Pinpoint the cell where the given text exists, returning its [x, y] midpoint coordinate. 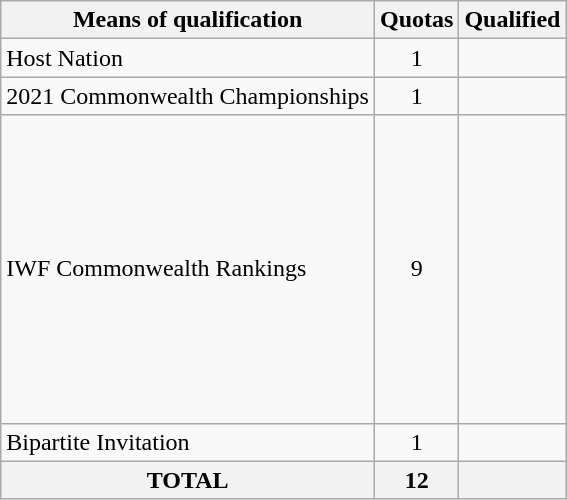
Qualified [512, 20]
IWF Commonwealth Rankings [188, 269]
TOTAL [188, 480]
Means of qualification [188, 20]
Quotas [416, 20]
Host Nation [188, 58]
12 [416, 480]
2021 Commonwealth Championships [188, 96]
Bipartite Invitation [188, 442]
9 [416, 269]
